Scan for the cell matching the given text and deliver its [x, y] coordinate at center. 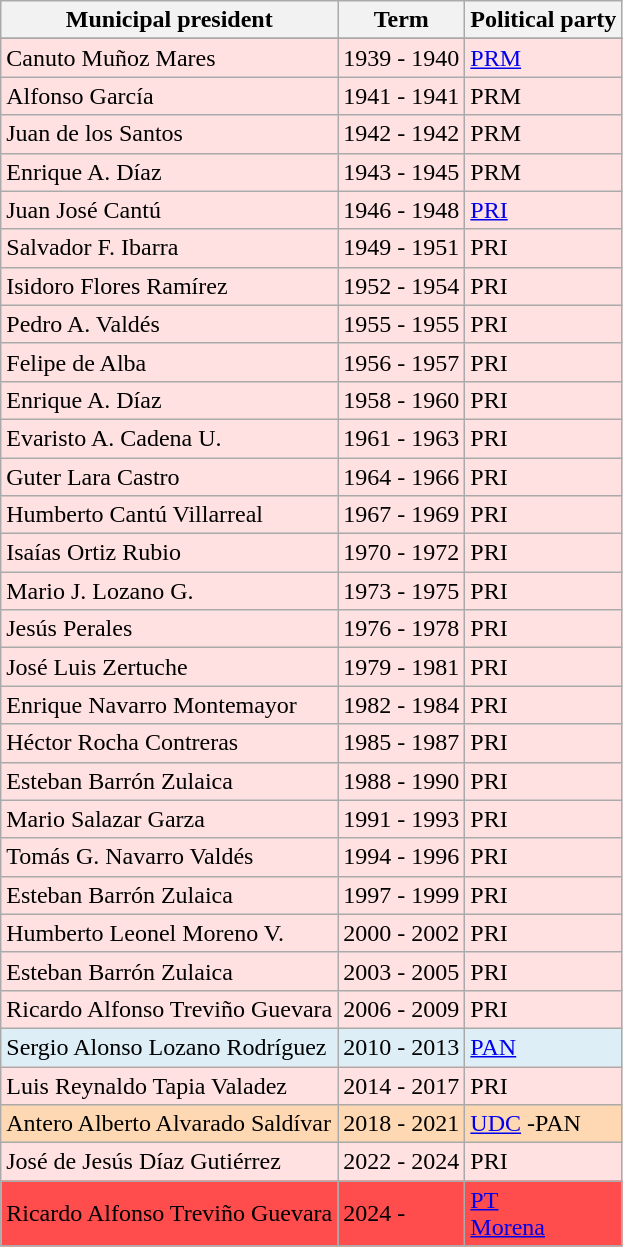
2000 - 2002 [402, 933]
Salvador F. Ibarra [170, 248]
Political party [544, 20]
Pedro A. Valdés [170, 324]
Canuto Muñoz Mares [170, 58]
PT Morena [544, 1214]
Alfonso García [170, 96]
Luis Reynaldo Tapia Valadez [170, 1085]
2024 - [402, 1214]
Mario J. Lozano G. [170, 591]
Term [402, 20]
1946 - 1948 [402, 210]
José de Jesús Díaz Gutiérrez [170, 1162]
2003 - 2005 [402, 971]
1942 - 1942 [402, 134]
Mario Salazar Garza [170, 819]
Isidoro Flores Ramírez [170, 286]
Tomás G. Navarro Valdés [170, 857]
Héctor Rocha Contreras [170, 743]
Humberto Cantú Villarreal [170, 515]
1991 - 1993 [402, 819]
1985 - 1987 [402, 743]
Juan José Cantú [170, 210]
José Luis Zertuche [170, 667]
1982 - 1984 [402, 705]
UDC -PAN [544, 1124]
Felipe de Alba [170, 362]
1941 - 1941 [402, 96]
Antero Alberto Alvarado Saldívar [170, 1124]
Jesús Perales [170, 629]
Isaías Ortiz Rubio [170, 553]
Guter Lara Castro [170, 477]
1997 - 1999 [402, 895]
1943 - 1945 [402, 172]
2014 - 2017 [402, 1085]
1967 - 1969 [402, 515]
Juan de los Santos [170, 134]
1970 - 1972 [402, 553]
1994 - 1996 [402, 857]
1961 - 1963 [402, 438]
1956 - 1957 [402, 362]
Municipal president [170, 20]
2022 - 2024 [402, 1162]
Sergio Alonso Lozano Rodríguez [170, 1047]
Humberto Leonel Moreno V. [170, 933]
1973 - 1975 [402, 591]
1964 - 1966 [402, 477]
2018 - 2021 [402, 1124]
1958 - 1960 [402, 400]
1949 - 1951 [402, 248]
1976 - 1978 [402, 629]
2010 - 2013 [402, 1047]
2006 - 2009 [402, 1009]
1955 - 1955 [402, 324]
1979 - 1981 [402, 667]
1988 - 1990 [402, 781]
PAN [544, 1047]
Enrique Navarro Montemayor [170, 705]
1952 - 1954 [402, 286]
1939 - 1940 [402, 58]
Evaristo A. Cadena U. [170, 438]
